From the cell containing the given text, extract its center point as [X, Y] coordinate. 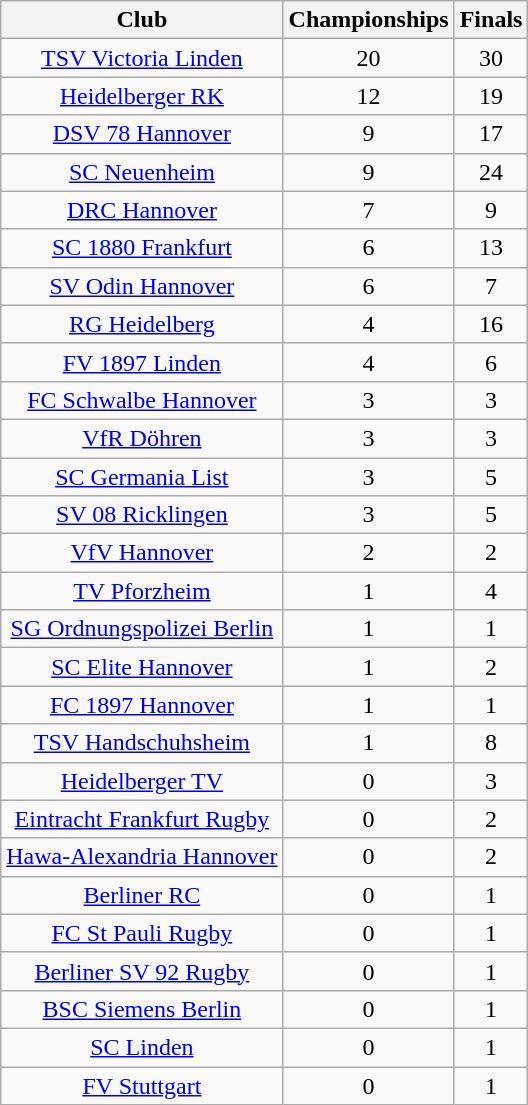
FV 1897 Linden [142, 362]
Berliner RC [142, 895]
24 [491, 172]
DSV 78 Hannover [142, 134]
12 [368, 96]
30 [491, 58]
16 [491, 324]
Club [142, 20]
19 [491, 96]
DRC Hannover [142, 210]
Eintracht Frankfurt Rugby [142, 819]
Berliner SV 92 Rugby [142, 971]
VfV Hannover [142, 553]
SV Odin Hannover [142, 286]
SG Ordnungspolizei Berlin [142, 629]
VfR Döhren [142, 438]
SC Elite Hannover [142, 667]
TSV Victoria Linden [142, 58]
SV 08 Ricklingen [142, 515]
FC 1897 Hannover [142, 705]
20 [368, 58]
RG Heidelberg [142, 324]
17 [491, 134]
TV Pforzheim [142, 591]
SC 1880 Frankfurt [142, 248]
BSC Siemens Berlin [142, 1009]
SC Germania List [142, 477]
8 [491, 743]
Hawa-Alexandria Hannover [142, 857]
Heidelberger RK [142, 96]
Finals [491, 20]
FC Schwalbe Hannover [142, 400]
Heidelberger TV [142, 781]
13 [491, 248]
FV Stuttgart [142, 1085]
TSV Handschuhsheim [142, 743]
Championships [368, 20]
SC Neuenheim [142, 172]
FC St Pauli Rugby [142, 933]
SC Linden [142, 1047]
